Identify which cell holds the provided text, then report its [X, Y] central coordinate. 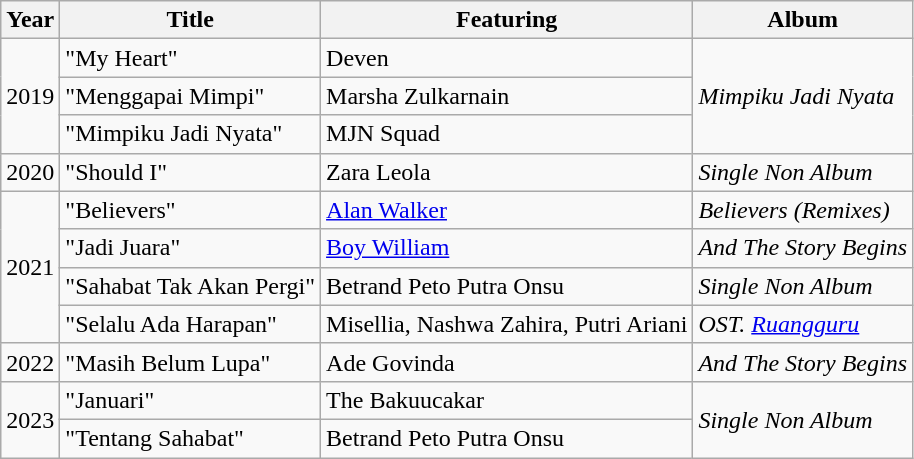
Boy William [507, 248]
Marsha Zulkarnain [507, 96]
Featuring [507, 20]
"Menggapai Mimpi" [190, 96]
Title [190, 20]
MJN Squad [507, 134]
Believers (Remixes) [803, 210]
"Januari" [190, 400]
"Selalu Ada Harapan" [190, 324]
"Should I" [190, 172]
2022 [30, 362]
The Bakuucakar [507, 400]
Alan Walker [507, 210]
Ade Govinda [507, 362]
"Mimpiku Jadi Nyata" [190, 134]
2020 [30, 172]
"My Heart" [190, 58]
Misellia, Nashwa Zahira, Putri Ariani [507, 324]
"Masih Belum Lupa" [190, 362]
Zara Leola [507, 172]
Deven [507, 58]
2023 [30, 419]
2021 [30, 267]
OST. Ruangguru [803, 324]
"Believers" [190, 210]
"Tentang Sahabat" [190, 438]
Album [803, 20]
"Sahabat Tak Akan Pergi" [190, 286]
Year [30, 20]
Mimpiku Jadi Nyata [803, 96]
"Jadi Juara" [190, 248]
2019 [30, 96]
